Scan for the cell matching the given text and deliver its (x, y) coordinate at center. 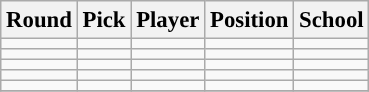
Pick (104, 20)
School (332, 20)
Round (39, 20)
Player (168, 20)
Position (250, 20)
